From the cell containing the given text, extract its center point as (x, y) coordinate. 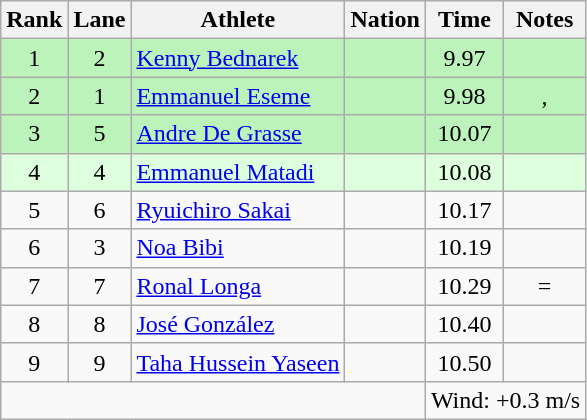
10.40 (464, 324)
Noa Bibi (238, 248)
Wind: +0.3 m/s (505, 400)
Ronal Longa (238, 286)
9.97 (464, 58)
Notes (545, 20)
, (545, 96)
Rank (34, 20)
Emmanuel Eseme (238, 96)
10.17 (464, 210)
Andre De Grasse (238, 134)
= (545, 286)
10.29 (464, 286)
José González (238, 324)
Athlete (238, 20)
Time (464, 20)
10.08 (464, 172)
Lane (100, 20)
Nation (385, 20)
10.07 (464, 134)
10.19 (464, 248)
Ryuichiro Sakai (238, 210)
9.98 (464, 96)
Taha Hussein Yaseen (238, 362)
10.50 (464, 362)
Emmanuel Matadi (238, 172)
Kenny Bednarek (238, 58)
